For the text-containing cell, return its midpoint in (x, y) coordinate format. 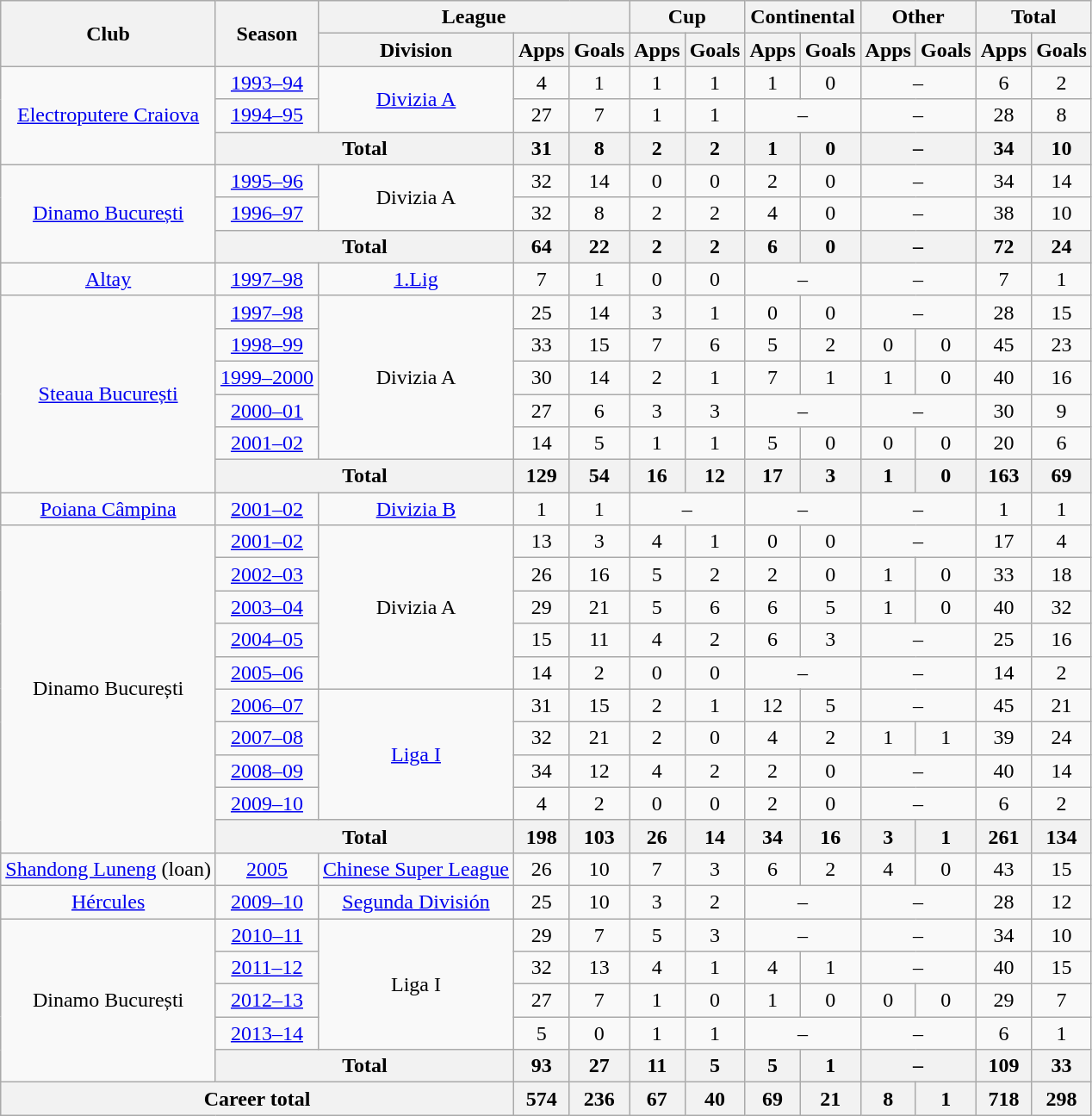
1996–97 (267, 214)
1998–99 (267, 344)
2005 (267, 869)
20 (1003, 443)
109 (1003, 1066)
Steaua București (109, 394)
43 (1003, 869)
9 (1062, 411)
38 (1003, 214)
1993–94 (267, 83)
League (474, 17)
2008–09 (267, 771)
Chinese Super League (415, 869)
2011–12 (267, 968)
72 (1003, 246)
Altay (109, 279)
261 (1003, 836)
2013–14 (267, 1033)
Segunda División (415, 902)
103 (599, 836)
2003–04 (267, 607)
574 (541, 1099)
1999–2000 (267, 377)
236 (599, 1099)
129 (541, 476)
Continental (803, 17)
Hércules (109, 902)
Cup (687, 17)
718 (1003, 1099)
22 (599, 246)
39 (1003, 738)
2005–06 (267, 673)
2000–01 (267, 411)
Career total (257, 1099)
134 (1062, 836)
64 (541, 246)
2002–03 (267, 574)
Poiana Câmpina (109, 509)
2004–05 (267, 640)
2007–08 (267, 738)
54 (599, 476)
67 (657, 1099)
Other (918, 17)
Shandong Luneng (loan) (109, 869)
Electroputere Craiova (109, 115)
1.Lig (415, 279)
93 (541, 1066)
2012–13 (267, 1001)
Divizia B (415, 509)
1995–96 (267, 181)
Division (415, 50)
23 (1062, 344)
2010–11 (267, 934)
Season (267, 34)
198 (541, 836)
Club (109, 34)
18 (1062, 574)
298 (1062, 1099)
163 (1003, 476)
2006–07 (267, 705)
1994–95 (267, 115)
